Search for the cell housing the specified text and yield its (x, y) center coordinate. 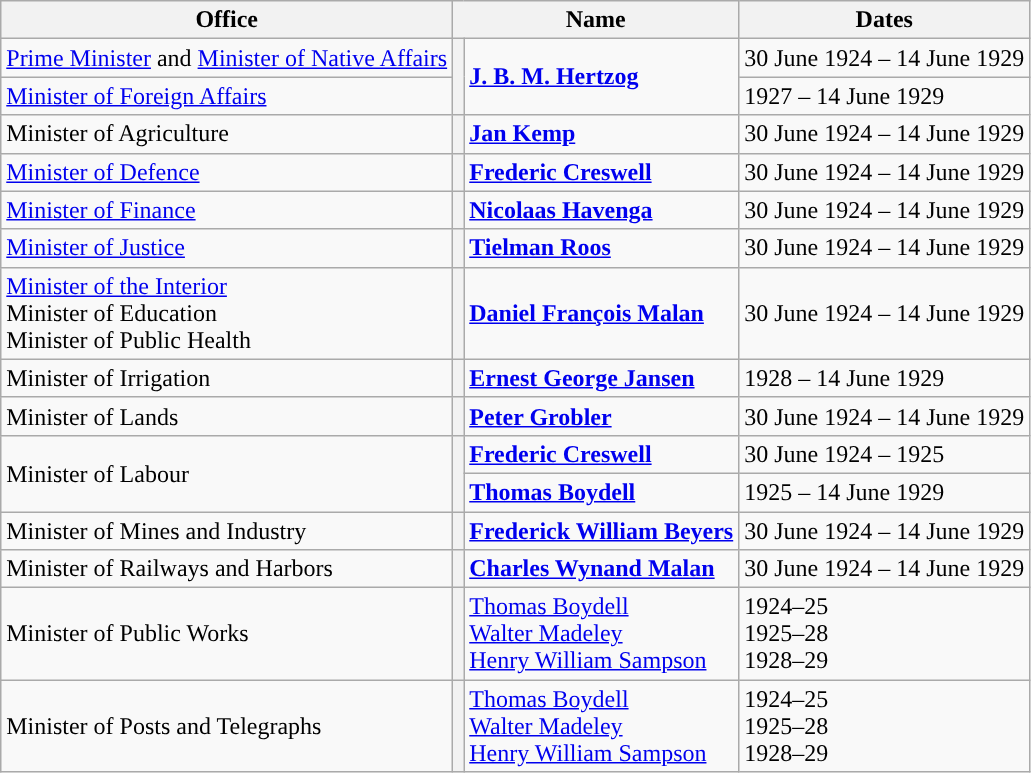
1925 – 14 June 1929 (884, 492)
Daniel François Malan (602, 313)
Name (596, 20)
Minister of Posts and Telegraphs (227, 726)
Thomas BoydellWalter Madeley Henry William Sampson (602, 726)
Minister of Public Works (227, 634)
Frederick William Beyers (602, 531)
Prime Minister and Minister of Native Affairs (227, 58)
Dates (884, 20)
Thomas BoydellWalter MadeleyHenry William Sampson (602, 634)
Jan Kemp (602, 134)
Minister of Finance (227, 210)
1927 – 14 June 1929 (884, 96)
Nicolaas Havenga (602, 210)
Minister of Railways and Harbors (227, 569)
Tielman Roos (602, 248)
Minister of the InteriorMinister of EducationMinister of Public Health (227, 313)
1928 – 14 June 1929 (884, 378)
Peter Grobler (602, 416)
Minister of Justice (227, 248)
Minister of Foreign Affairs (227, 96)
Thomas Boydell (602, 492)
Charles Wynand Malan (602, 569)
Minister of Agriculture (227, 134)
30 June 1924 – 1925 (884, 454)
Minister of Irrigation (227, 378)
Office (227, 20)
Ernest George Jansen (602, 378)
Minister of Labour (227, 473)
Minister of Lands (227, 416)
J. B. M. Hertzog (602, 77)
Minister of Mines and Industry (227, 531)
Minister of Defence (227, 172)
